Provide the [X, Y] coordinate of the cell's center where the given text is located.  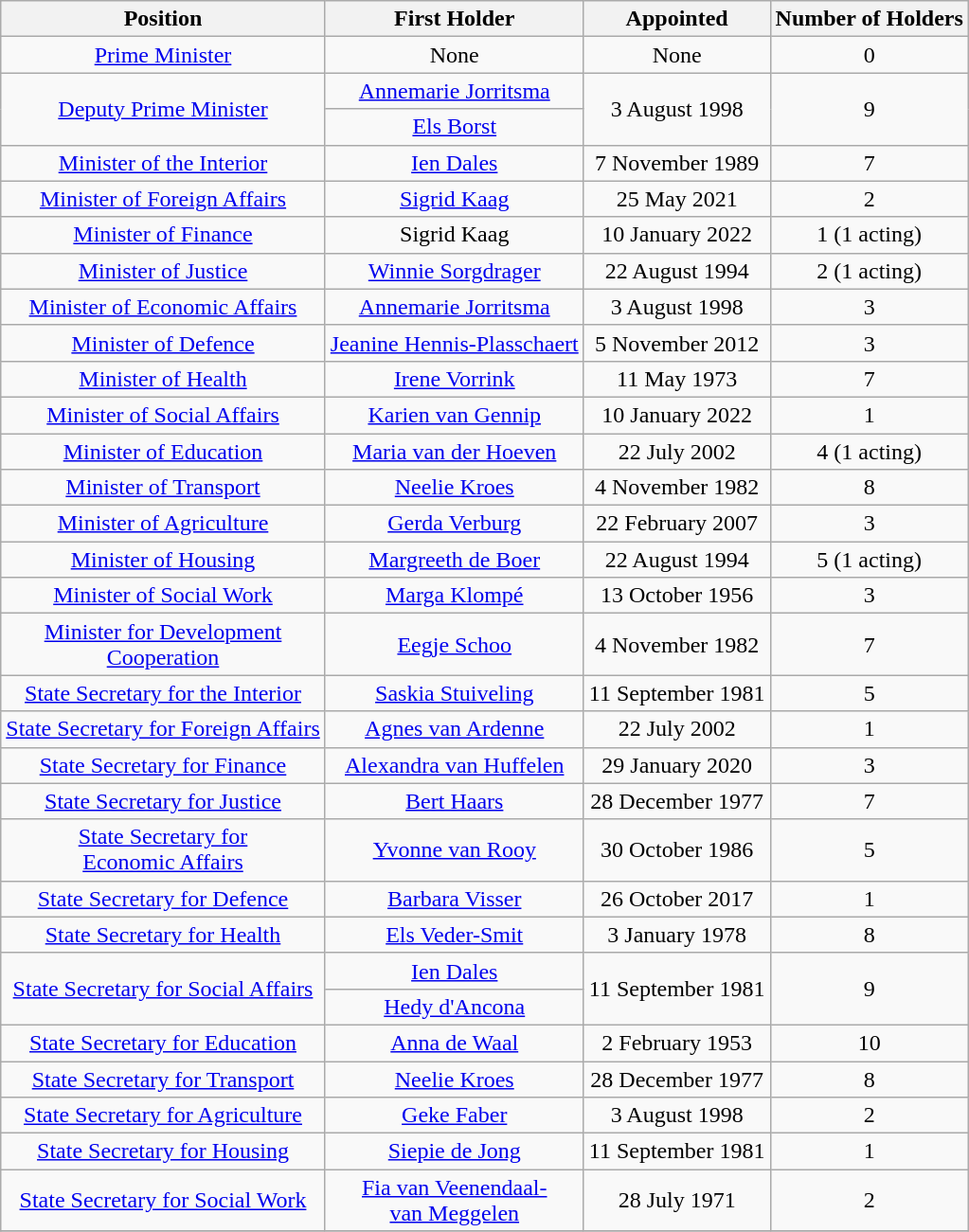
State Secretary for Education [163, 1043]
22 February 2007 [676, 524]
State Secretary for Foreign Affairs [163, 729]
First Holder [455, 19]
Geke Faber [455, 1116]
State Secretary for Transport [163, 1079]
Karien van Gennip [455, 415]
Appointed [676, 19]
Minister of Foreign Affairs [163, 199]
Number of Holders [870, 19]
Fia van Veenendaal-van Meggelen [455, 1201]
26 October 2017 [676, 899]
State Secretary for Social Work [163, 1201]
State Secretary for Housing [163, 1152]
Marga Klompé [455, 596]
Minister of Finance [163, 235]
Minister of the Interior [163, 163]
Minister of Transport [163, 488]
Jeanine Hennis-Plasschaert [455, 343]
Yvonne van Rooy [455, 850]
11 May 1973 [676, 379]
Minister of Housing [163, 560]
Prime Minister [163, 55]
State Secretary for Economic Affairs [163, 850]
25 May 2021 [676, 199]
Gerda Verburg [455, 524]
State Secretary for Health [163, 935]
Maria van der Hoeven [455, 452]
Minister of Justice [163, 271]
Eegje Schoo [455, 644]
2 February 1953 [676, 1043]
Minister of Education [163, 452]
Anna de Waal [455, 1043]
State Secretary for Defence [163, 899]
5 (1 acting) [870, 560]
Saskia Stuiveling [455, 693]
7 November 1989 [676, 163]
State Secretary for Justice [163, 801]
Deputy Prime Minister [163, 109]
5 November 2012 [676, 343]
Barbara Visser [455, 899]
4 (1 acting) [870, 452]
10 [870, 1043]
Els Veder-Smit [455, 935]
Minister of Defence [163, 343]
State Secretary for the Interior [163, 693]
2 (1 acting) [870, 271]
13 October 1956 [676, 596]
Hedy d'Ancona [455, 1007]
Agnes van Ardenne [455, 729]
28 July 1971 [676, 1201]
Minister for Development Cooperation [163, 644]
State Secretary for Social Affairs [163, 989]
Margreeth de Boer [455, 560]
Els Borst [455, 127]
Position [163, 19]
29 January 2020 [676, 765]
Winnie Sorgdrager [455, 271]
Minister of Social Work [163, 596]
Alexandra van Huffelen [455, 765]
Siepie de Jong [455, 1152]
Irene Vorrink [455, 379]
1 (1 acting) [870, 235]
30 October 1986 [676, 850]
Minister of Agriculture [163, 524]
3 January 1978 [676, 935]
Minister of Health [163, 379]
Bert Haars [455, 801]
State Secretary for Finance [163, 765]
State Secretary for Agriculture [163, 1116]
0 [870, 55]
Minister of Economic Affairs [163, 307]
Minister of Social Affairs [163, 415]
